Find where the given text appears and provide that cell's center as [X, Y] coordinate. 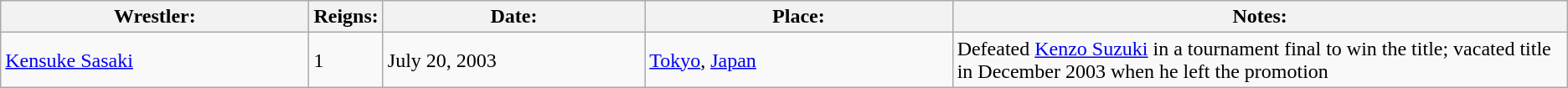
Defeated Kenzo Suzuki in a tournament final to win the title; vacated title in December 2003 when he left the promotion [1260, 60]
Kensuke Sasaki [155, 60]
1 [346, 60]
Wrestler: [155, 17]
Date: [513, 17]
Tokyo, Japan [799, 60]
Reigns: [346, 17]
July 20, 2003 [513, 60]
Place: [799, 17]
Notes: [1260, 17]
